Find where the given text appears and provide that cell's center as (x, y) coordinate. 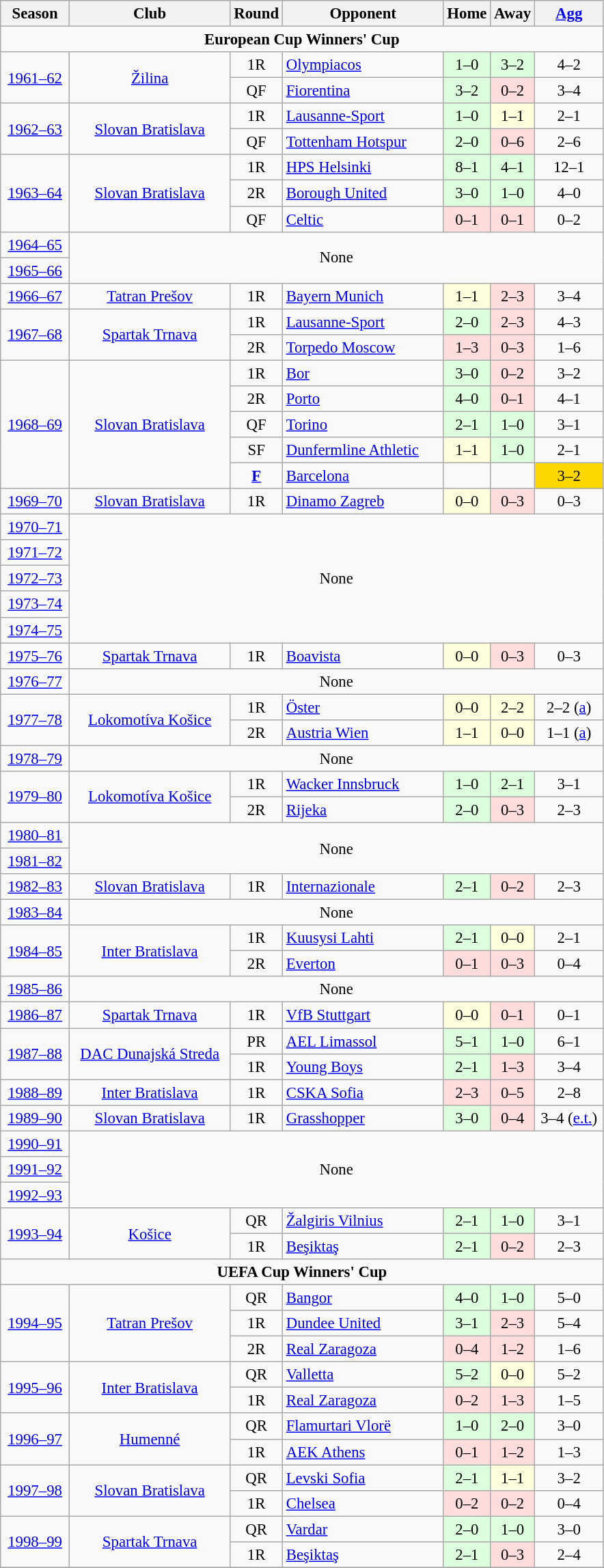
Bayern Munich (363, 296)
1989–90 (36, 1118)
5–4 (568, 1323)
1964–65 (36, 245)
Opponent (363, 14)
Žalgiris Vilnius (363, 1221)
Club (150, 14)
F (256, 476)
Torpedo Moscow (363, 348)
AEK Athens (363, 1452)
Bangor (363, 1298)
1993–94 (36, 1234)
Žilina (150, 78)
Agg (568, 14)
1994–95 (36, 1324)
Porto (363, 399)
8–1 (467, 167)
1988–89 (36, 1092)
1969–70 (36, 501)
SF (256, 450)
Dinamo Zagreb (363, 501)
Torino (363, 424)
2–8 (568, 1092)
Away (512, 14)
Grasshopper (363, 1118)
5–0 (568, 1298)
1974–75 (36, 630)
HPS Helsinki (363, 167)
1990–91 (36, 1144)
1995–96 (36, 1387)
1985–86 (36, 990)
0–5 (512, 1092)
1975–76 (36, 656)
1983–84 (36, 913)
1–5 (568, 1401)
1962–63 (36, 128)
1997–98 (36, 1491)
Wacker Innsbruck (363, 784)
4–2 (568, 65)
4–3 (568, 322)
2–4 (568, 1555)
DAC Dunajská Streda (150, 1054)
CSKA Sofia (363, 1092)
1987–88 (36, 1054)
1977–78 (36, 720)
1996–97 (36, 1439)
1961–62 (36, 78)
Levski Sofia (363, 1478)
1971–72 (36, 553)
1980–81 (36, 836)
Boavista (363, 656)
Home (467, 14)
2–6 (568, 142)
12–1 (568, 167)
1991–92 (36, 1170)
1979–80 (36, 797)
Barcelona (363, 476)
1968–69 (36, 424)
Košice (150, 1234)
5–1 (467, 1041)
2–2 (a) (568, 707)
Round (256, 14)
Tottenham Hotspur (363, 142)
6–1 (568, 1041)
1976–77 (36, 681)
1967–68 (36, 335)
Everton (363, 964)
1963–64 (36, 193)
1992–93 (36, 1195)
Olympiacos (363, 65)
Vardar (363, 1529)
1–1 (a) (568, 733)
1966–67 (36, 296)
Young Boys (363, 1067)
VfB Stuttgart (363, 1015)
Celtic (363, 219)
European Cup Winners' Cup (302, 40)
Valletta (363, 1375)
Austria Wien (363, 733)
Bor (363, 373)
Dundee United (363, 1323)
3–4 (e.t.) (568, 1118)
1970–71 (36, 527)
1978–79 (36, 758)
Borough United (363, 193)
2–2 (512, 707)
1998–99 (36, 1541)
Humenné (150, 1439)
1986–87 (36, 1015)
0–6 (512, 142)
Internazionale (363, 887)
1982–83 (36, 887)
Kuusysi Lahti (363, 938)
Rijeka (363, 810)
PR (256, 1041)
Chelsea (363, 1503)
Fiorentina (363, 91)
Öster (363, 707)
UEFA Cup Winners' Cup (302, 1272)
Flamurtari Vlorë (363, 1427)
Dunfermline Athletic (363, 450)
1984–85 (36, 951)
1981–82 (36, 862)
1973–74 (36, 605)
1972–73 (36, 579)
AEL Limassol (363, 1041)
1965–66 (36, 271)
Season (36, 14)
